Capture the cell that displays the provided text and extract its (X, Y) central coordinate. 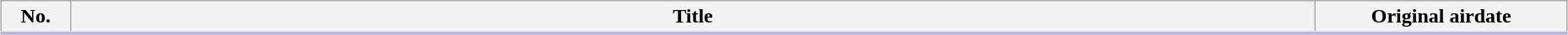
Original airdate (1441, 17)
Title (693, 17)
No. (35, 17)
